Provide the (x, y) coordinate of the cell's center where the given text is located.  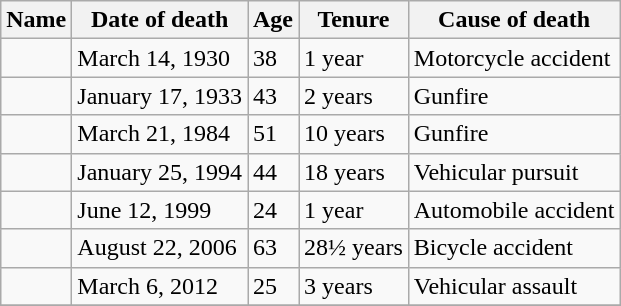
March 14, 1930 (160, 58)
25 (274, 286)
24 (274, 210)
Date of death (160, 20)
44 (274, 172)
3 years (354, 286)
18 years (354, 172)
August 22, 2006 (160, 248)
Vehicular assault (514, 286)
43 (274, 96)
January 25, 1994 (160, 172)
January 17, 1933 (160, 96)
Vehicular pursuit (514, 172)
Automobile accident (514, 210)
2 years (354, 96)
10 years (354, 134)
Name (36, 20)
38 (274, 58)
51 (274, 134)
63 (274, 248)
Tenure (354, 20)
Cause of death (514, 20)
Motorcycle accident (514, 58)
Age (274, 20)
March 21, 1984 (160, 134)
June 12, 1999 (160, 210)
28½ years (354, 248)
Bicycle accident (514, 248)
March 6, 2012 (160, 286)
